Determine the (X, Y) coordinate at the center of the cell enclosing the given text.  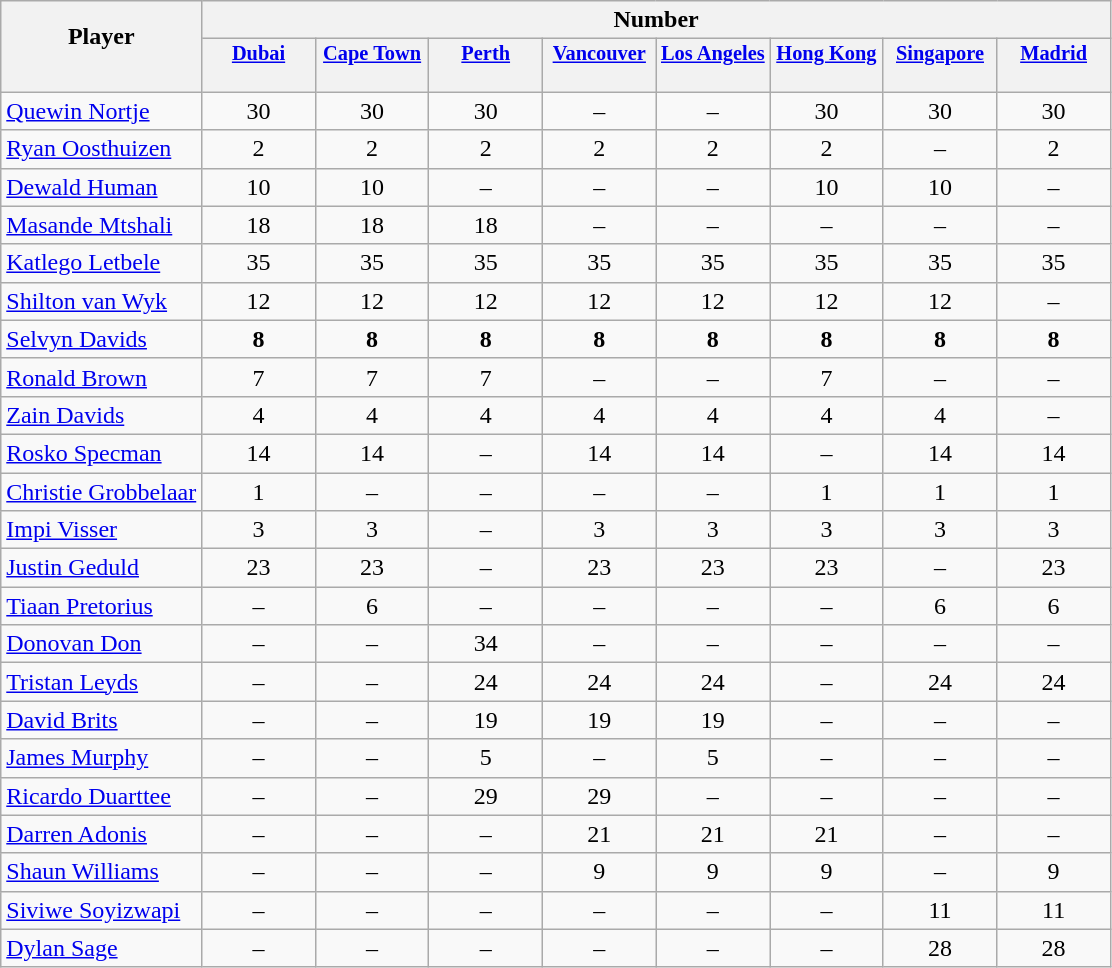
Shaun Williams (102, 872)
Ricardo Duarttee (102, 796)
Selvyn Davids (102, 339)
Ryan Oosthuizen (102, 149)
Perth (486, 54)
Masande Mtshali (102, 225)
34 (486, 644)
Siviwe Soyizwapi (102, 910)
Zain Davids (102, 415)
James Murphy (102, 758)
Dubai (259, 54)
Dewald Human (102, 187)
Impi Visser (102, 530)
Donovan Don (102, 644)
Darren Adonis (102, 834)
Rosko Specman (102, 453)
Madrid (1054, 54)
Tiaan Pretorius (102, 606)
Vancouver (599, 54)
Quewin Nortje (102, 111)
Singapore (940, 54)
Katlego Letbele (102, 263)
Dylan Sage (102, 948)
Tristan Leyds (102, 682)
Number (656, 20)
Ronald Brown (102, 377)
Player (102, 36)
Shilton van Wyk (102, 301)
Christie Grobbelaar (102, 491)
Los Angeles (713, 54)
Justin Geduld (102, 568)
Cape Town (372, 54)
David Brits (102, 720)
Hong Kong (827, 54)
